Capture the cell that displays the provided text and extract its (x, y) central coordinate. 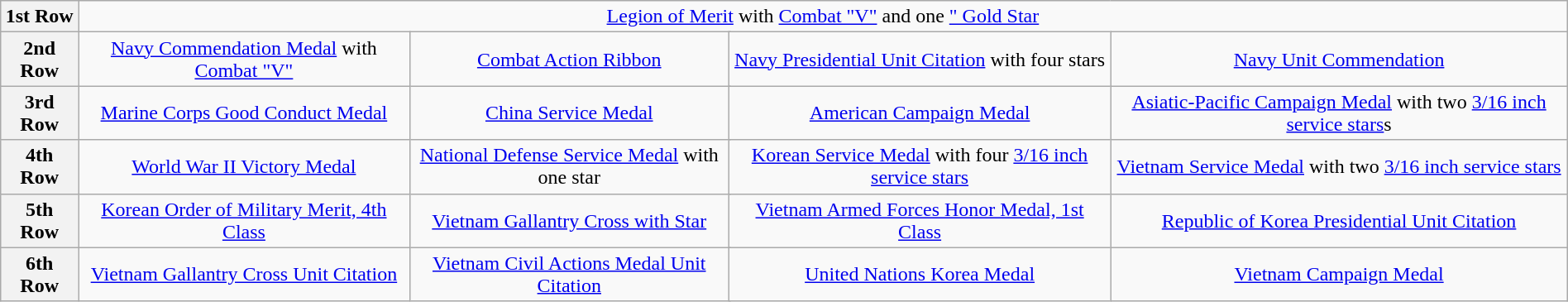
Vietnam Campaign Medal (1339, 275)
Combat Action Ribbon (569, 60)
Republic of Korea Presidential Unit Citation (1339, 220)
Vietnam Service Medal with two 3/16 inch service stars (1339, 167)
4th Row (40, 167)
American Campaign Medal (920, 113)
3rd Row (40, 113)
Navy Commendation Medal with Combat "V" (245, 60)
Vietnam Gallantry Cross with Star (569, 220)
Marine Corps Good Conduct Medal (245, 113)
Vietnam Armed Forces Honor Medal, 1st Class (920, 220)
2nd Row (40, 60)
Navy Presidential Unit Citation with four stars (920, 60)
5th Row (40, 220)
China Service Medal (569, 113)
Korean Order of Military Merit, 4th Class (245, 220)
World War II Victory Medal (245, 167)
National Defense Service Medal with one star (569, 167)
Korean Service Medal with four 3/16 inch service stars (920, 167)
Vietnam Civil Actions Medal Unit Citation (569, 275)
Legion of Merit with Combat "V" and one " Gold Star (824, 17)
Navy Unit Commendation (1339, 60)
1st Row (40, 17)
United Nations Korea Medal (920, 275)
Vietnam Gallantry Cross Unit Citation (245, 275)
6th Row (40, 275)
Asiatic-Pacific Campaign Medal with two 3/16 inch service starss (1339, 113)
